Identify which cell holds the provided text, then report its (X, Y) central coordinate. 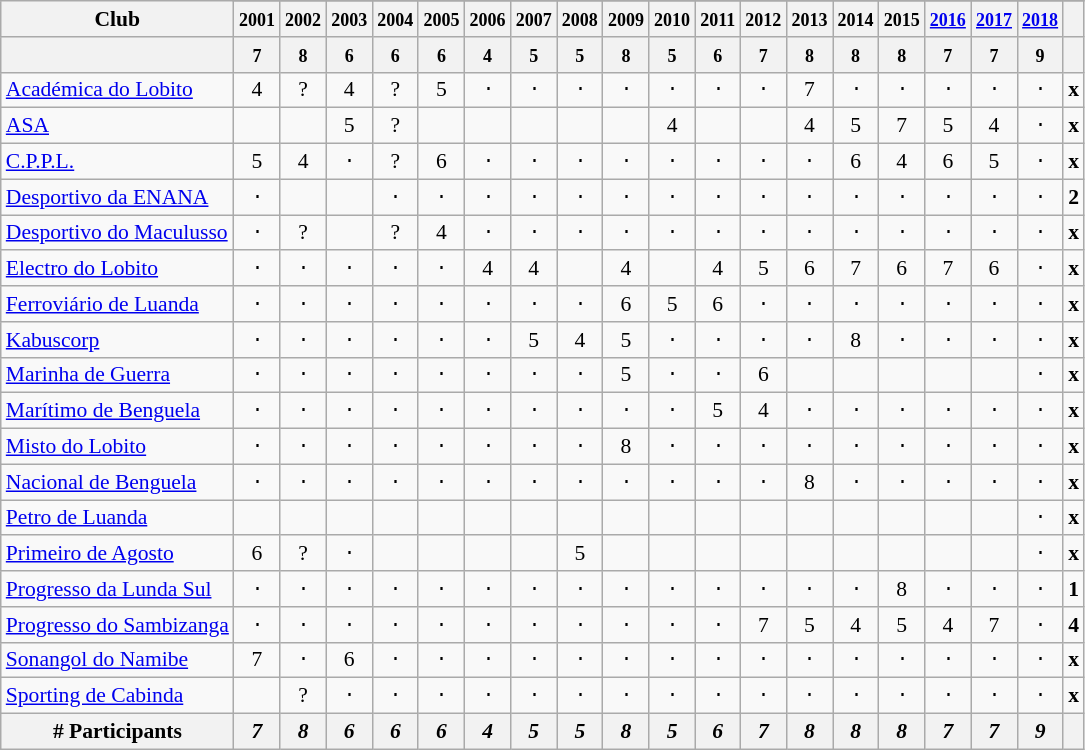
2001 (257, 19)
Desportivo do Maculusso (118, 233)
2003 (349, 19)
Electro do Lobito (118, 269)
Ferroviário de Luanda (118, 304)
2010 (672, 19)
Progresso do Sambizanga (118, 625)
Primeiro de Agosto (118, 554)
1 (1074, 589)
2007 (534, 19)
Desportivo da ENANA (118, 197)
Nacional de Benguela (118, 482)
2012 (763, 19)
Marinha de Guerra (118, 375)
C.P.P.L. (118, 162)
2 (1074, 197)
ASA (118, 126)
2006 (488, 19)
2018 (1040, 19)
2015 (902, 19)
Progresso da Lunda Sul (118, 589)
2011 (718, 19)
Petro de Luanda (118, 518)
2002 (303, 19)
2005 (441, 19)
2008 (580, 19)
Marítimo de Benguela (118, 411)
Sonangol do Namibe (118, 660)
# Participants (118, 732)
2017 (994, 19)
Misto do Lobito (118, 447)
2016 (948, 19)
Club (118, 19)
2013 (809, 19)
2004 (395, 19)
2009 (626, 19)
Kabuscorp (118, 340)
2014 (856, 19)
Académica do Lobito (118, 90)
Sporting de Cabinda (118, 696)
